Pinpoint the cell where the given text exists, returning its [X, Y] midpoint coordinate. 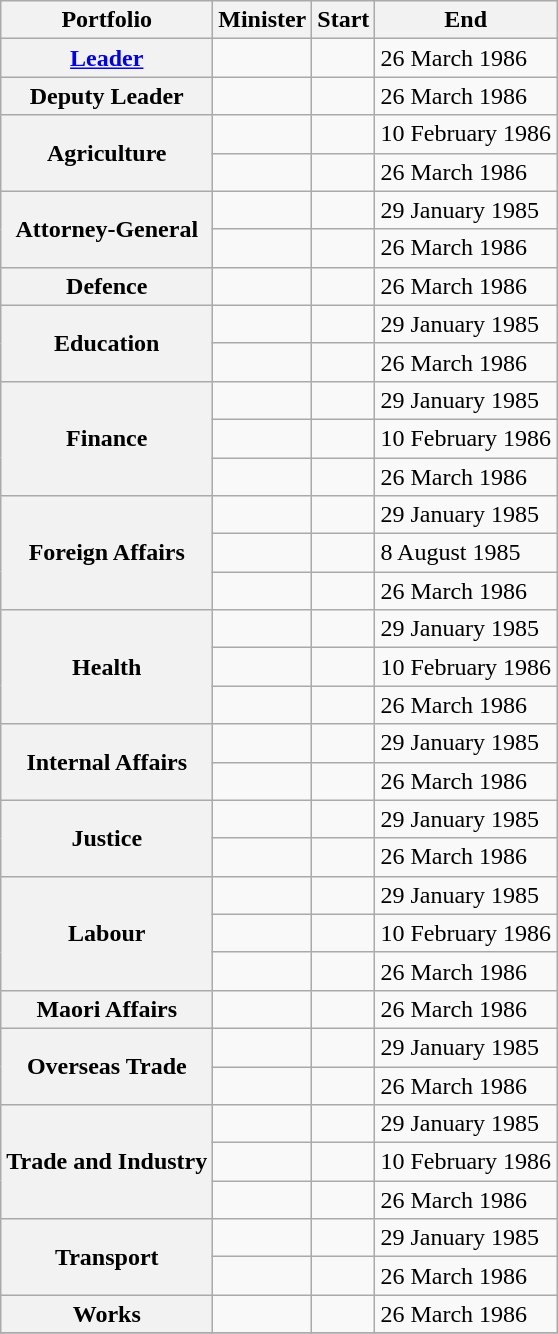
8 August 1985 [466, 553]
Defence [107, 286]
Deputy Leader [107, 96]
Minister [262, 20]
End [466, 20]
Works [107, 1314]
Transport [107, 1257]
Maori Affairs [107, 1009]
Agriculture [107, 153]
Portfolio [107, 20]
Justice [107, 838]
Health [107, 667]
Start [344, 20]
Internal Affairs [107, 762]
Attorney-General [107, 229]
Finance [107, 438]
Trade and Industry [107, 1162]
Education [107, 343]
Foreign Affairs [107, 553]
Labour [107, 933]
Overseas Trade [107, 1066]
Leader [107, 58]
